Find where the given text appears and provide that cell's center as [x, y] coordinate. 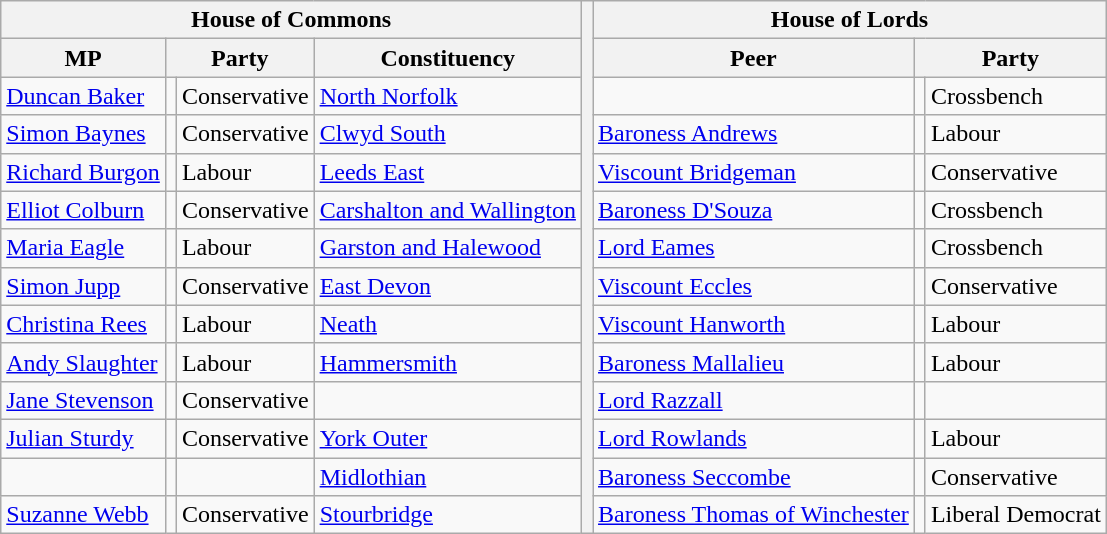
MP [84, 58]
Peer [753, 58]
Lord Rowlands [753, 438]
Carshalton and Wallington [448, 210]
Simon Baynes [84, 134]
House of Lords [849, 20]
Leeds East [448, 172]
Simon Jupp [84, 286]
Midlothian [448, 477]
Christina Rees [84, 324]
Baroness Seccombe [753, 477]
Richard Burgon [84, 172]
Elliot Colburn [84, 210]
Stourbridge [448, 515]
Maria Eagle [84, 248]
Lord Razzall [753, 400]
Julian Sturdy [84, 438]
Andy Slaughter [84, 362]
Clwyd South [448, 134]
Viscount Eccles [753, 286]
Baroness D'Souza [753, 210]
East Devon [448, 286]
Liberal Democrat [1016, 515]
Baroness Thomas of Winchester [753, 515]
Garston and Halewood [448, 248]
Viscount Bridgeman [753, 172]
Baroness Andrews [753, 134]
Baroness Mallalieu [753, 362]
York Outer [448, 438]
Lord Eames [753, 248]
Neath [448, 324]
Constituency [448, 58]
Hammersmith [448, 362]
House of Commons [292, 20]
Duncan Baker [84, 96]
Viscount Hanworth [753, 324]
Jane Stevenson [84, 400]
North Norfolk [448, 96]
Suzanne Webb [84, 515]
